Output the (X, Y) coordinate of the center of the cell containing the given text.  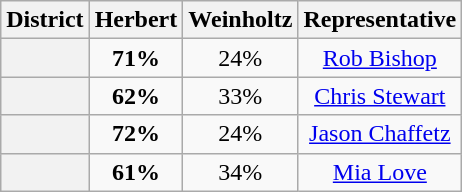
Weinholtz (240, 20)
33% (240, 96)
District (45, 20)
34% (240, 172)
Representative (380, 20)
72% (136, 134)
62% (136, 96)
Jason Chaffetz (380, 134)
Herbert (136, 20)
Rob Bishop (380, 58)
Mia Love (380, 172)
61% (136, 172)
71% (136, 58)
Chris Stewart (380, 96)
